Output the [X, Y] coordinate of the center of the cell containing the given text.  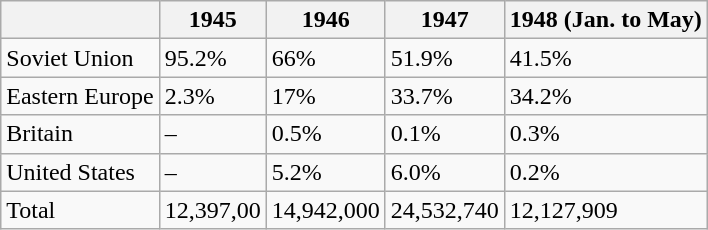
41.5% [606, 58]
17% [326, 96]
Total [80, 210]
12,127,909 [606, 210]
2.3% [212, 96]
0.1% [444, 134]
1946 [326, 20]
6.0% [444, 172]
1945 [212, 20]
95.2% [212, 58]
66% [326, 58]
Britain [80, 134]
Eastern Europe [80, 96]
12,397,00 [212, 210]
51.9% [444, 58]
1947 [444, 20]
0.2% [606, 172]
0.5% [326, 134]
United States [80, 172]
0.3% [606, 134]
14,942,000 [326, 210]
1948 (Jan. to May) [606, 20]
5.2% [326, 172]
33.7% [444, 96]
34.2% [606, 96]
24,532,740 [444, 210]
Soviet Union [80, 58]
